Scan for the cell matching the given text and deliver its [X, Y] coordinate at center. 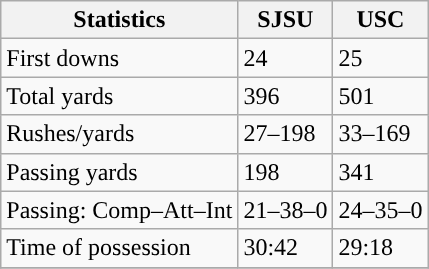
27–198 [286, 134]
21–38–0 [286, 210]
501 [380, 96]
First downs [120, 58]
Statistics [120, 20]
Passing: Comp–Att–Int [120, 210]
198 [286, 172]
USC [380, 20]
SJSU [286, 20]
396 [286, 96]
Time of possession [120, 248]
33–169 [380, 134]
25 [380, 58]
30:42 [286, 248]
29:18 [380, 248]
Passing yards [120, 172]
341 [380, 172]
24–35–0 [380, 210]
24 [286, 58]
Total yards [120, 96]
Rushes/yards [120, 134]
